Find where the given text appears and provide that cell's center as (X, Y) coordinate. 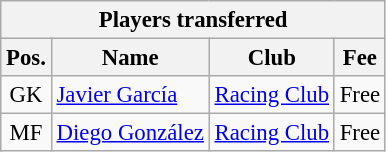
Pos. (26, 58)
MF (26, 133)
Players transferred (194, 20)
Diego González (130, 133)
Javier García (130, 95)
Fee (360, 58)
Club (272, 58)
GK (26, 95)
Name (130, 58)
